Find where the given text appears and provide that cell's center as [X, Y] coordinate. 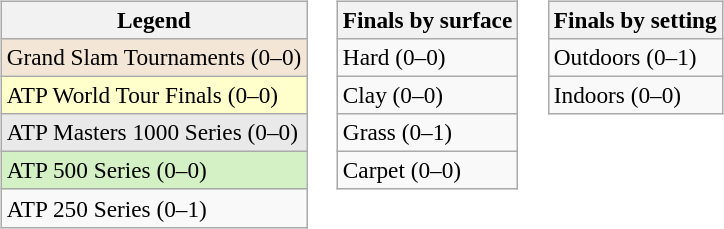
Grand Slam Tournaments (0–0) [154, 57]
ATP 250 Series (0–1) [154, 208]
Finals by setting [635, 20]
Clay (0–0) [427, 95]
ATP 500 Series (0–0) [154, 171]
ATP World Tour Finals (0–0) [154, 95]
Carpet (0–0) [427, 171]
Finals by surface [427, 20]
ATP Masters 1000 Series (0–0) [154, 133]
Indoors (0–0) [635, 95]
Grass (0–1) [427, 133]
Hard (0–0) [427, 57]
Legend [154, 20]
Outdoors (0–1) [635, 57]
